Find where the given text appears and provide that cell's center as (X, Y) coordinate. 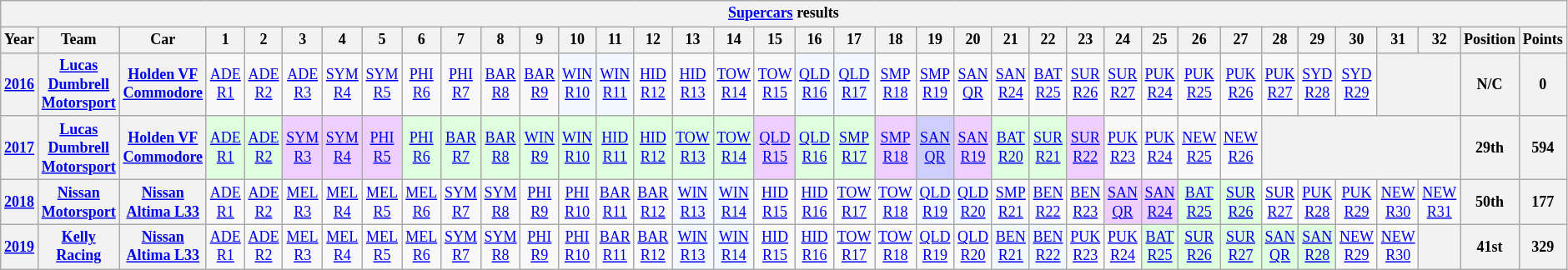
20 (973, 40)
30 (1357, 40)
24 (1123, 40)
SMPR21 (1011, 202)
NEWR31 (1440, 202)
17 (854, 40)
Supercars results (784, 13)
50th (1490, 202)
BENR21 (1011, 247)
Points (1543, 40)
Car (163, 40)
594 (1543, 147)
SYMR5 (382, 84)
21 (1011, 40)
10 (577, 40)
BATR20 (1011, 147)
26 (1199, 40)
Team (78, 40)
NEWR29 (1357, 247)
TOWR13 (692, 147)
ADER3 (303, 84)
28 (1279, 40)
BARR7 (461, 147)
WINR11 (615, 84)
18 (896, 40)
3 (303, 40)
NEWR25 (1199, 147)
31 (1398, 40)
9 (540, 40)
PHIR5 (382, 147)
329 (1543, 247)
14 (734, 40)
HIDR13 (692, 84)
N/C (1490, 84)
27 (1241, 40)
12 (653, 40)
22 (1048, 40)
SANR28 (1318, 247)
16 (815, 40)
BARR9 (540, 84)
SYDR28 (1318, 84)
PUKR29 (1357, 202)
2 (264, 40)
2017 (20, 147)
PUKR26 (1241, 84)
SURR22 (1086, 147)
41st (1490, 247)
2018 (20, 202)
32 (1440, 40)
4 (342, 40)
29 (1318, 40)
13 (692, 40)
HIDR11 (615, 147)
Nissan Motorsport (78, 202)
SMPR17 (854, 147)
Year (20, 40)
0 (1543, 84)
5 (382, 40)
SMPR19 (935, 84)
PUKR28 (1318, 202)
QLDR17 (854, 84)
SANR19 (973, 147)
BENR23 (1086, 202)
TOWR15 (774, 84)
2016 (20, 84)
NEWR26 (1241, 147)
SYDR29 (1357, 84)
1 (225, 40)
PUKR25 (1199, 84)
2019 (20, 247)
WINR9 (540, 147)
SURR21 (1048, 147)
19 (935, 40)
PUKR27 (1279, 84)
PHIR7 (461, 84)
7 (461, 40)
8 (500, 40)
Position (1490, 40)
23 (1086, 40)
25 (1159, 40)
SYMR3 (303, 147)
6 (422, 40)
Kelly Racing (78, 247)
29th (1490, 147)
15 (774, 40)
177 (1543, 202)
QLDR15 (774, 147)
11 (615, 40)
